Find where the given text appears and provide that cell's center as (x, y) coordinate. 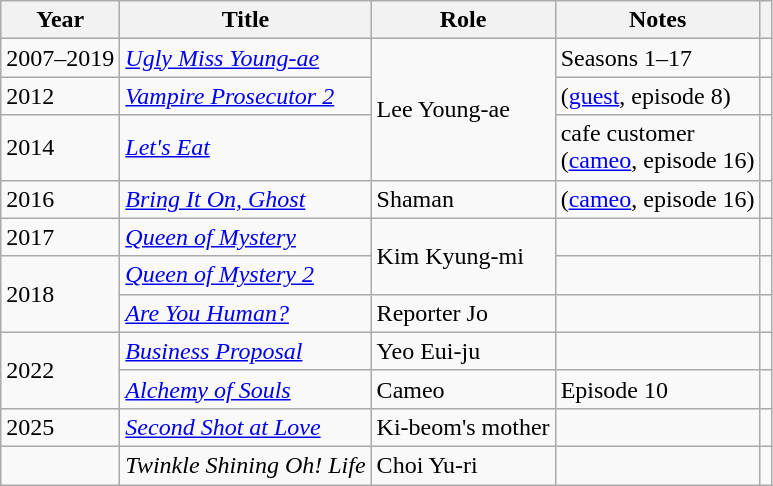
Bring It On, Ghost (246, 199)
Twinkle Shining Oh! Life (246, 465)
Notes (658, 20)
2012 (60, 96)
Choi Yu-ri (463, 465)
2007–2019 (60, 58)
Vampire Prosecutor 2 (246, 96)
2022 (60, 370)
Lee Young-ae (463, 110)
Business Proposal (246, 351)
Let's Eat (246, 148)
2017 (60, 237)
Yeo Eui-ju (463, 351)
Second Shot at Love (246, 427)
Queen of Mystery (246, 237)
Seasons 1–17 (658, 58)
2025 (60, 427)
2014 (60, 148)
2016 (60, 199)
(cameo, episode 16) (658, 199)
Year (60, 20)
cafe customer (cameo, episode 16) (658, 148)
Reporter Jo (463, 313)
Are You Human? (246, 313)
Kim Kyung-mi (463, 256)
Queen of Mystery 2 (246, 275)
(guest, episode 8) (658, 96)
2018 (60, 294)
Shaman (463, 199)
Cameo (463, 389)
Episode 10 (658, 389)
Ki-beom's mother (463, 427)
Ugly Miss Young-ae (246, 58)
Title (246, 20)
Alchemy of Souls (246, 389)
Role (463, 20)
